Search for the cell housing the specified text and yield its (X, Y) center coordinate. 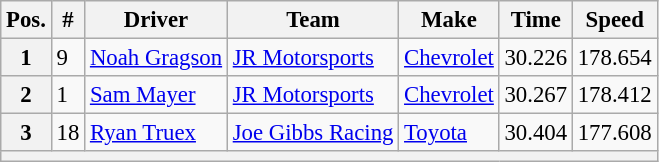
177.608 (614, 133)
30.267 (536, 95)
Ryan Truex (156, 133)
Time (536, 20)
# (68, 20)
Noah Gragson (156, 58)
30.226 (536, 58)
3 (26, 133)
Team (312, 20)
178.654 (614, 58)
Speed (614, 20)
Sam Mayer (156, 95)
18 (68, 133)
Joe Gibbs Racing (312, 133)
178.412 (614, 95)
Pos. (26, 20)
9 (68, 58)
30.404 (536, 133)
Make (449, 20)
2 (26, 95)
Toyota (449, 133)
Driver (156, 20)
